Provide the (x, y) coordinate of the cell's center where the given text is located.  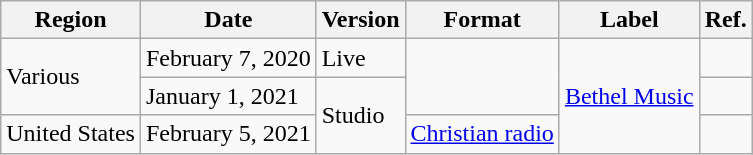
January 1, 2021 (228, 96)
Format (482, 20)
Studio (360, 115)
February 5, 2021 (228, 134)
Ref. (726, 20)
Version (360, 20)
Various (71, 77)
United States (71, 134)
Region (71, 20)
Date (228, 20)
Bethel Music (629, 96)
Live (360, 58)
February 7, 2020 (228, 58)
Label (629, 20)
Christian radio (482, 134)
